From the cell containing the given text, extract its center point as [X, Y] coordinate. 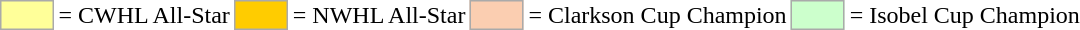
= Clarkson Cup Champion [658, 15]
= NWHL All-Star [379, 15]
= CWHL All-Star [144, 15]
